Locate the cell with the specified text and output its (x, y) center coordinate. 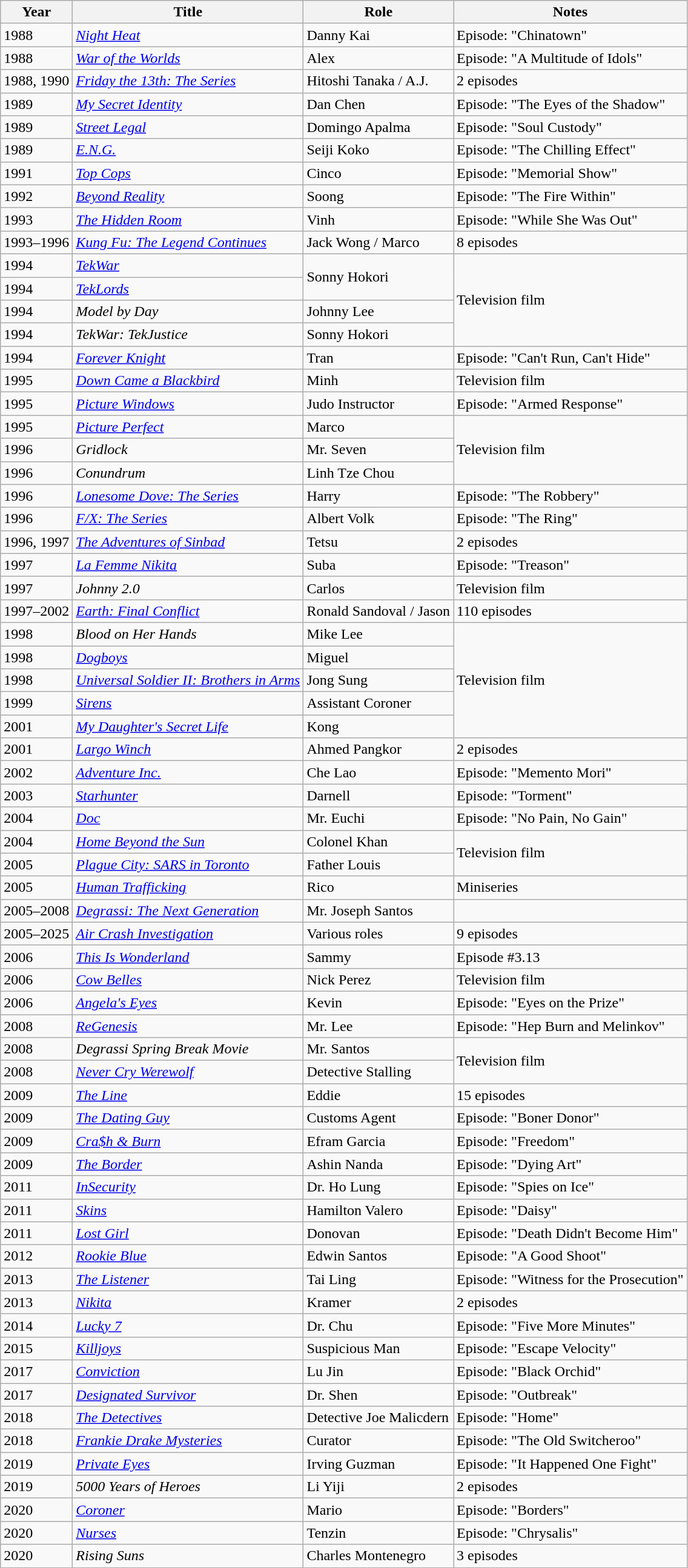
Gridlock (188, 450)
Episode: "Death Didn't Become Him" (571, 1233)
Episode: "Treason" (571, 565)
2015 (36, 1348)
La Femme Nikita (188, 565)
Episode: "The Robbery" (571, 496)
TekWar: TekJustice (188, 335)
9 episodes (571, 934)
Assistant Coroner (379, 703)
Title (188, 12)
1993 (36, 219)
Episode: "Home" (571, 1418)
Soong (379, 196)
Efram Garcia (379, 1141)
1999 (36, 703)
Episode: "Witness for the Prosecution" (571, 1279)
Kramer (379, 1302)
TekWar (188, 265)
Dr. Chu (379, 1325)
Universal Soldier II: Brothers in Arms (188, 680)
Episode: "No Pain, No Gain" (571, 819)
15 episodes (571, 1095)
Starhunter (188, 796)
Suspicious Man (379, 1348)
Home Beyond the Sun (188, 842)
1993–1996 (36, 242)
Kong (379, 726)
Episode: "A Good Shoot" (571, 1256)
Tran (379, 358)
Nikita (188, 1302)
Albert Volk (379, 519)
Lonesome Dove: The Series (188, 496)
Mike Lee (379, 634)
Vinh (379, 219)
Harry (379, 496)
Episode: "Memento Mori" (571, 772)
Che Lao (379, 772)
Air Crash Investigation (188, 934)
The Adventures of Sinbad (188, 542)
2005–2008 (36, 911)
Picture Perfect (188, 427)
Jong Sung (379, 680)
Li Yiji (379, 1487)
E.N.G. (188, 150)
The Detectives (188, 1418)
Detective Stalling (379, 1072)
Curator (379, 1441)
Street Legal (188, 127)
1992 (36, 196)
The Line (188, 1095)
Father Louis (379, 865)
2014 (36, 1325)
110 episodes (571, 611)
Earth: Final Conflict (188, 611)
Lu Jin (379, 1371)
Skins (188, 1210)
Seiji Koko (379, 150)
Eddie (379, 1095)
Degrassi: The Next Generation (188, 911)
Dr. Ho Lung (379, 1187)
Rico (379, 888)
2002 (36, 772)
Tenzin (379, 1533)
Episode: "Spies on Ice" (571, 1187)
Coroner (188, 1510)
Episode: "Can't Run, Can't Hide" (571, 358)
Mario (379, 1510)
InSecurity (188, 1187)
Mr. Lee (379, 1026)
Episode: "Borders" (571, 1510)
Adventure Inc. (188, 772)
Conviction (188, 1371)
Human Trafficking (188, 888)
Episode: "Eyes on the Prize" (571, 1003)
Dogboys (188, 657)
Never Cry Werewolf (188, 1072)
Role (379, 12)
Lucky 7 (188, 1325)
Episode: "The Old Switcheroo" (571, 1441)
Johnny Lee (379, 312)
Detective Joe Malicdern (379, 1418)
Edwin Santos (379, 1256)
Designated Survivor (188, 1394)
ReGenesis (188, 1026)
Linh Tze Chou (379, 473)
War of the Worlds (188, 58)
Episode: "Chrysalis" (571, 1533)
Alex (379, 58)
Marco (379, 427)
My Daughter's Secret Life (188, 726)
Episode: "Dying Art" (571, 1164)
Forever Knight (188, 358)
Episode: "Freedom" (571, 1141)
Blood on Her Hands (188, 634)
Tetsu (379, 542)
Down Came a Blackbird (188, 381)
Kevin (379, 1003)
Danny Kai (379, 35)
Mr. Seven (379, 450)
Darnell (379, 796)
Year (36, 12)
Mr. Euchi (379, 819)
Friday the 13th: The Series (188, 81)
Donovan (379, 1233)
Frankie Drake Mysteries (188, 1441)
Judo Instructor (379, 404)
1991 (36, 173)
Episode: "The Ring" (571, 519)
Sirens (188, 703)
2005–2025 (36, 934)
Nick Perez (379, 980)
Episode: "Chinatown" (571, 35)
Top Cops (188, 173)
Model by Day (188, 312)
Colonel Khan (379, 842)
Sammy (379, 957)
Killjoys (188, 1348)
Night Heat (188, 35)
Cow Belles (188, 980)
Episode: "The Eyes of the Shadow" (571, 104)
Notes (571, 12)
Mr. Santos (379, 1049)
Episode: "Escape Velocity" (571, 1348)
5000 Years of Heroes (188, 1487)
Private Eyes (188, 1464)
Picture Windows (188, 404)
Episode: "A Multitude of Idols" (571, 58)
Episode: "It Happened One Fight" (571, 1464)
Angela's Eyes (188, 1003)
The Border (188, 1164)
Ronald Sandoval / Jason (379, 611)
Episode: "While She Was Out" (571, 219)
Lost Girl (188, 1233)
Episode: "Black Orchid" (571, 1371)
Johnny 2.0 (188, 588)
Dan Chen (379, 104)
Ashin Nanda (379, 1164)
Hamilton Valero (379, 1210)
Domingo Apalma (379, 127)
Episode: "Torment" (571, 796)
Degrassi Spring Break Movie (188, 1049)
Irving Guzman (379, 1464)
The Listener (188, 1279)
Suba (379, 565)
Nurses (188, 1533)
Plague City: SARS in Toronto (188, 865)
Conundrum (188, 473)
Episode: "Five More Minutes" (571, 1325)
Various roles (379, 934)
F/X: The Series (188, 519)
Miniseries (571, 888)
Customs Agent (379, 1118)
8 episodes (571, 242)
Episode: "The Chilling Effect" (571, 150)
Mr. Joseph Santos (379, 911)
Doc (188, 819)
Ahmed Pangkor (379, 749)
Tai Ling (379, 1279)
Jack Wong / Marco (379, 242)
Episode: "Outbreak" (571, 1394)
Carlos (379, 588)
Beyond Reality (188, 196)
Rising Suns (188, 1556)
Rookie Blue (188, 1256)
1997–2002 (36, 611)
My Secret Identity (188, 104)
Episode: "Armed Response" (571, 404)
2012 (36, 1256)
Episode: "Hep Burn and Melinkov" (571, 1026)
The Dating Guy (188, 1118)
Hitoshi Tanaka / A.J. (379, 81)
Minh (379, 381)
Dr. Shen (379, 1394)
1988, 1990 (36, 81)
Episode: "The Fire Within" (571, 196)
Episode: "Boner Donor" (571, 1118)
Episode #3.13 (571, 957)
Miguel (379, 657)
Largo Winch (188, 749)
Cinco (379, 173)
Episode: "Daisy" (571, 1210)
Kung Fu: The Legend Continues (188, 242)
Charles Montenegro (379, 1556)
Episode: "Soul Custody" (571, 127)
TekLords (188, 289)
1996, 1997 (36, 542)
3 episodes (571, 1556)
The Hidden Room (188, 219)
This Is Wonderland (188, 957)
2003 (36, 796)
Cra$h & Burn (188, 1141)
Episode: "Memorial Show" (571, 173)
